Identify which cell holds the provided text, then report its [X, Y] central coordinate. 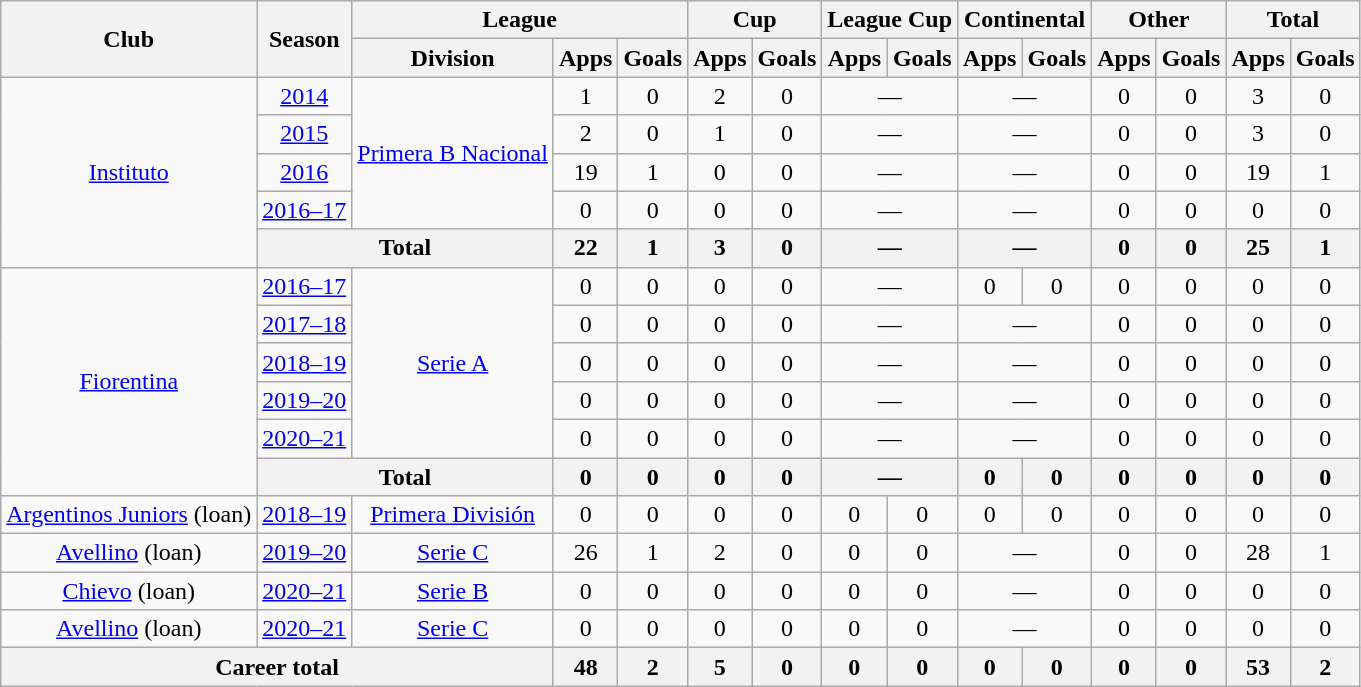
Serie B [453, 591]
25 [1258, 248]
Serie A [453, 362]
5 [720, 667]
53 [1258, 667]
28 [1258, 553]
Primera División [453, 515]
2015 [304, 134]
Other [1159, 20]
Chievo (loan) [129, 591]
Season [304, 39]
Division [453, 58]
22 [585, 248]
2017–18 [304, 324]
Primera B Nacional [453, 153]
Fiorentina [129, 381]
Career total [278, 667]
2016 [304, 172]
Cup [755, 20]
Instituto [129, 172]
Argentinos Juniors (loan) [129, 515]
League [520, 20]
26 [585, 553]
2014 [304, 96]
48 [585, 667]
Continental [1025, 20]
League Cup [890, 20]
Club [129, 39]
